Provide the (X, Y) coordinate of the cell's center where the given text is located.  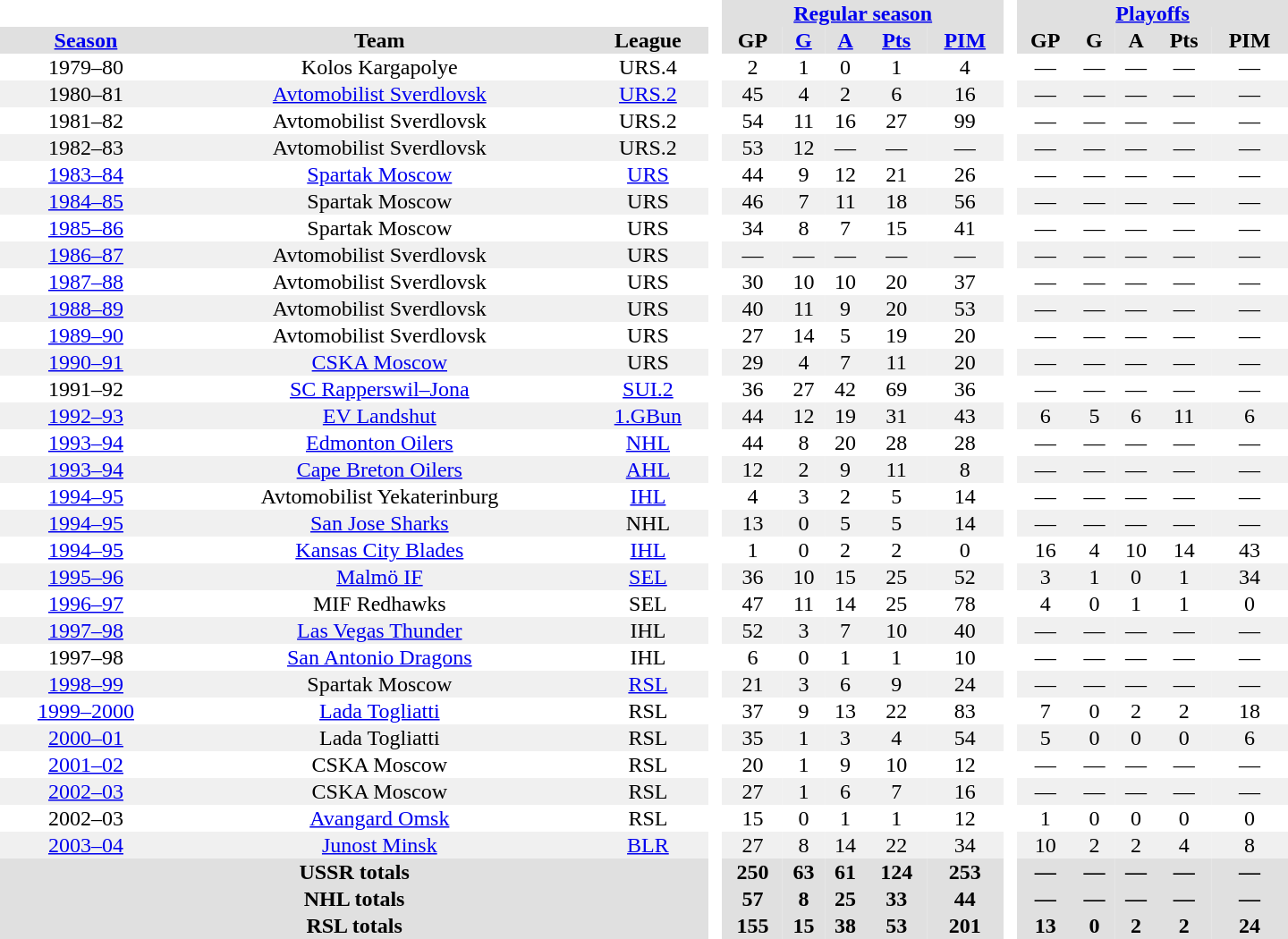
MIF Redhawks (379, 604)
155 (753, 926)
1999–2000 (86, 711)
41 (965, 228)
Avtomobilist Yekaterinburg (379, 496)
Cape Breton Oilers (379, 469)
Kolos Kargapolye (379, 67)
Team (379, 40)
42 (846, 389)
Regular season (863, 13)
Playoffs (1152, 13)
1987–88 (86, 282)
26 (965, 174)
2003–04 (86, 845)
1991–92 (86, 389)
AHL (648, 469)
Avangard Omsk (379, 818)
1992–93 (86, 416)
1984–85 (86, 201)
56 (965, 201)
61 (846, 872)
1982–83 (86, 148)
League (648, 40)
Kansas City Blades (379, 550)
1995–96 (86, 577)
69 (896, 389)
46 (753, 201)
1996–97 (86, 604)
1990–91 (86, 362)
1989–90 (86, 335)
SUI.2 (648, 389)
47 (753, 604)
250 (753, 872)
30 (753, 282)
1981–82 (86, 121)
1979–80 (86, 67)
33 (896, 899)
1988–89 (86, 309)
1998–99 (86, 684)
63 (803, 872)
NHL totals (354, 899)
83 (965, 711)
1.GBun (648, 416)
URS.4 (648, 67)
RSL totals (354, 926)
1985–86 (86, 228)
Edmonton Oilers (379, 443)
201 (965, 926)
99 (965, 121)
1983–84 (86, 174)
SC Rapperswil–Jona (379, 389)
1986–87 (86, 255)
78 (965, 604)
124 (896, 872)
San Antonio Dragons (379, 657)
29 (753, 362)
Season (86, 40)
38 (846, 926)
Las Vegas Thunder (379, 630)
57 (753, 899)
USSR totals (354, 872)
Junost Minsk (379, 845)
45 (753, 94)
31 (896, 416)
2001–02 (86, 765)
BLR (648, 845)
35 (753, 738)
1980–81 (86, 94)
2000–01 (86, 738)
Malmö IF (379, 577)
253 (965, 872)
San Jose Sharks (379, 523)
EV Landshut (379, 416)
